Identify which cell holds the provided text, then report its [X, Y] central coordinate. 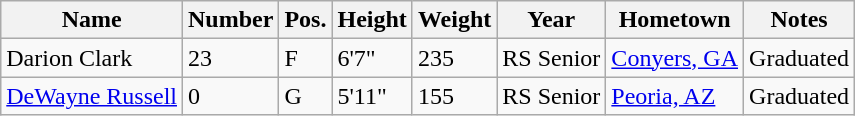
Conyers, GA [675, 58]
Notes [800, 20]
Pos. [306, 20]
5'11" [372, 96]
Year [552, 20]
F [306, 58]
Darion Clark [92, 58]
Hometown [675, 20]
Height [372, 20]
Peoria, AZ [675, 96]
DeWayne Russell [92, 96]
0 [231, 96]
Name [92, 20]
6'7" [372, 58]
Weight [454, 20]
Number [231, 20]
155 [454, 96]
235 [454, 58]
G [306, 96]
23 [231, 58]
